For the text-containing cell, return its midpoint in [x, y] coordinate format. 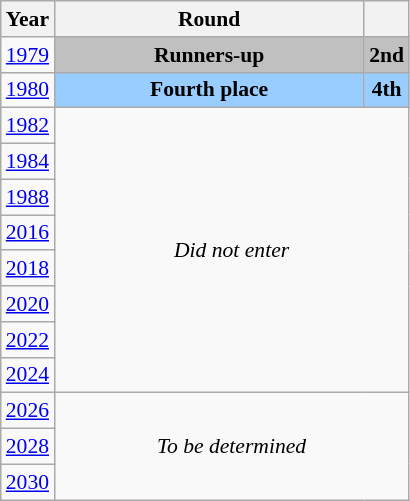
Year [28, 19]
2028 [28, 447]
2022 [28, 340]
1980 [28, 90]
2nd [386, 55]
Round [209, 19]
2024 [28, 375]
To be determined [232, 446]
1984 [28, 162]
2016 [28, 233]
Fourth place [209, 90]
2026 [28, 411]
Did not enter [232, 250]
2018 [28, 269]
1979 [28, 55]
2030 [28, 482]
1982 [28, 126]
Runners-up [209, 55]
2020 [28, 304]
1988 [28, 197]
4th [386, 90]
